For the text-containing cell, return its midpoint in (x, y) coordinate format. 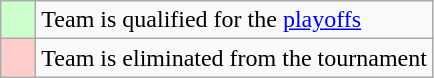
Team is eliminated from the tournament (234, 58)
Team is qualified for the playoffs (234, 20)
